Provide the [X, Y] coordinate of the cell's center where the given text is located.  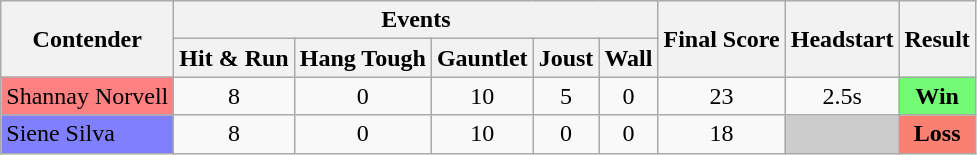
Final Score [722, 39]
Events [416, 20]
18 [722, 134]
Result [937, 39]
Win [937, 96]
Hang Tough [362, 58]
Siene Silva [88, 134]
5 [566, 96]
Contender [88, 39]
Hit & Run [234, 58]
Joust [566, 58]
Gauntlet [482, 58]
Loss [937, 134]
Shannay Norvell [88, 96]
23 [722, 96]
2.5s [842, 96]
Wall [628, 58]
Headstart [842, 39]
